For the text-containing cell, return its midpoint in [X, Y] coordinate format. 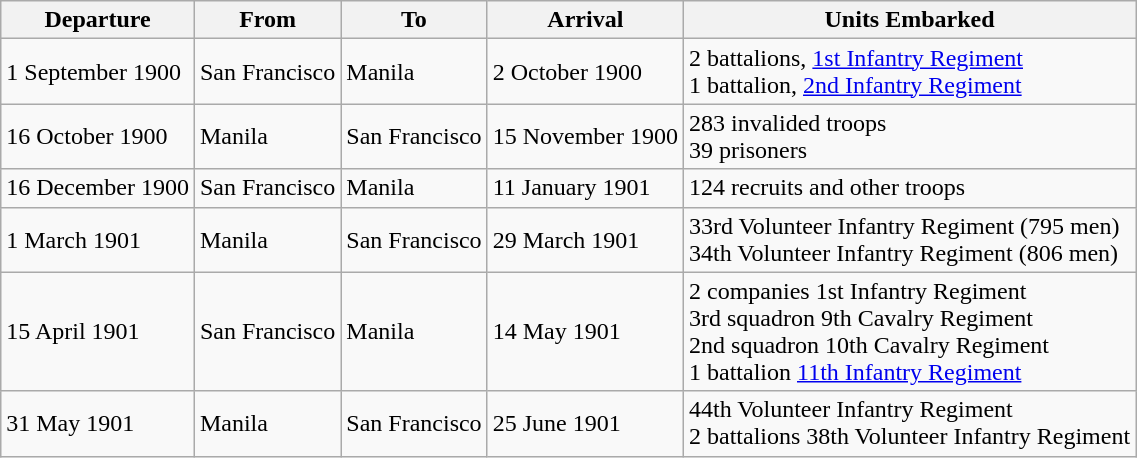
15 November 1900 [585, 136]
31 May 1901 [98, 424]
2 October 1900 [585, 72]
1 September 1900 [98, 72]
25 June 1901 [585, 424]
16 December 1900 [98, 188]
Departure [98, 20]
16 October 1900 [98, 136]
15 April 1901 [98, 332]
11 January 1901 [585, 188]
283 invalided troops39 prisoners [910, 136]
33rd Volunteer Infantry Regiment (795 men)34th Volunteer Infantry Regiment (806 men) [910, 240]
Units Embarked [910, 20]
2 battalions, 1st Infantry Regiment1 battalion, 2nd Infantry Regiment [910, 72]
To [414, 20]
1 March 1901 [98, 240]
Arrival [585, 20]
2 companies 1st Infantry Regiment3rd squadron 9th Cavalry Regiment2nd squadron 10th Cavalry Regiment1 battalion 11th Infantry Regiment [910, 332]
14 May 1901 [585, 332]
From [267, 20]
29 March 1901 [585, 240]
124 recruits and other troops [910, 188]
44th Volunteer Infantry Regiment2 battalions 38th Volunteer Infantry Regiment [910, 424]
